Detect which cell encompasses the target text, then output its (X, Y) center coordinate. 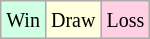
Loss (126, 20)
Win (24, 20)
Draw (72, 20)
